Return the (X, Y) coordinate for the center point of the cell that contains the specified text.  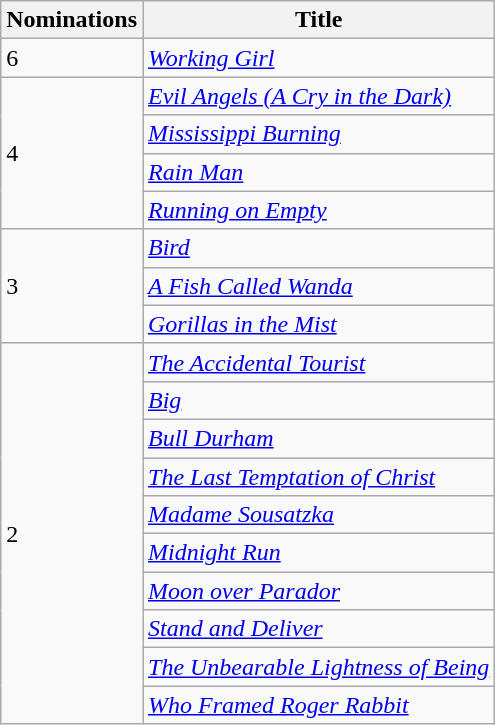
Nominations (72, 20)
3 (72, 286)
Who Framed Roger Rabbit (318, 705)
6 (72, 58)
Title (318, 20)
Running on Empty (318, 210)
The Last Temptation of Christ (318, 477)
Bull Durham (318, 438)
Gorillas in the Mist (318, 324)
Mississippi Burning (318, 134)
Madame Sousatzka (318, 515)
A Fish Called Wanda (318, 286)
The Unbearable Lightness of Being (318, 667)
Bird (318, 248)
Big (318, 400)
The Accidental Tourist (318, 362)
Stand and Deliver (318, 629)
Evil Angels (A Cry in the Dark) (318, 96)
4 (72, 153)
Moon over Parador (318, 591)
Rain Man (318, 172)
Working Girl (318, 58)
Midnight Run (318, 553)
2 (72, 534)
